Output the [X, Y] coordinate of the center of the cell containing the given text.  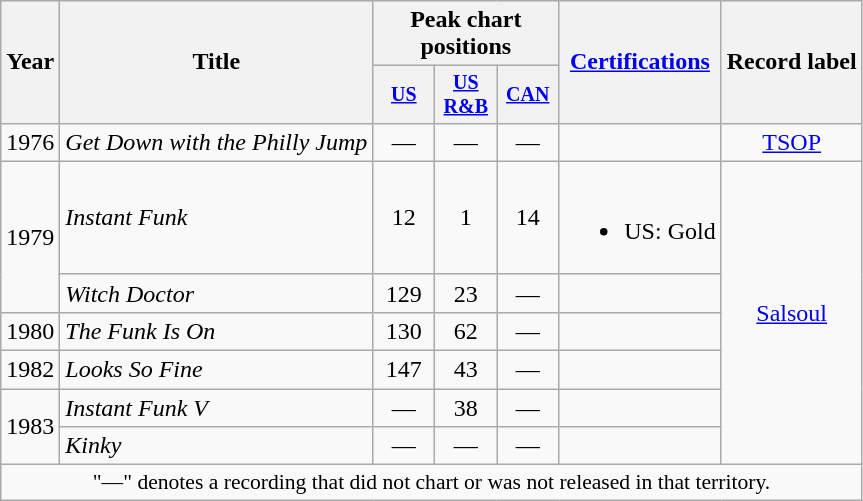
Peak chart positions [466, 34]
38 [466, 408]
62 [466, 331]
Title [216, 62]
23 [466, 293]
147 [404, 370]
43 [466, 370]
1 [466, 218]
Year [30, 62]
Salsoul [792, 312]
Instant Funk V [216, 408]
1983 [30, 427]
"—" denotes a recording that did not chart or was not released in that territory. [432, 483]
14 [528, 218]
US [404, 94]
1976 [30, 142]
Record label [792, 62]
1982 [30, 370]
US: Gold [640, 218]
The Funk Is On [216, 331]
Kinky [216, 446]
130 [404, 331]
12 [404, 218]
CAN [528, 94]
TSOP [792, 142]
Instant Funk [216, 218]
Looks So Fine [216, 370]
Certifications [640, 62]
129 [404, 293]
1980 [30, 331]
USR&B [466, 94]
1979 [30, 236]
Witch Doctor [216, 293]
Get Down with the Philly Jump [216, 142]
